From the cell containing the given text, extract its center point as [x, y] coordinate. 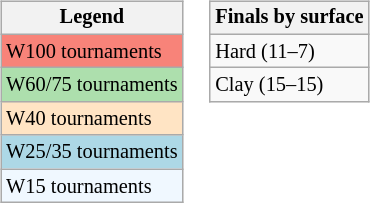
Finals by surface [289, 18]
Clay (15–15) [289, 85]
Hard (11–7) [289, 51]
W100 tournaments [92, 51]
Legend [92, 18]
W40 tournaments [92, 119]
W25/35 tournaments [92, 152]
W60/75 tournaments [92, 85]
W15 tournaments [92, 186]
